Determine the [x, y] coordinate at the center of the cell enclosing the given text.  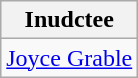
Inudctee [70, 20]
Joyce Grable [70, 58]
